From the cell containing the given text, extract its center point as [x, y] coordinate. 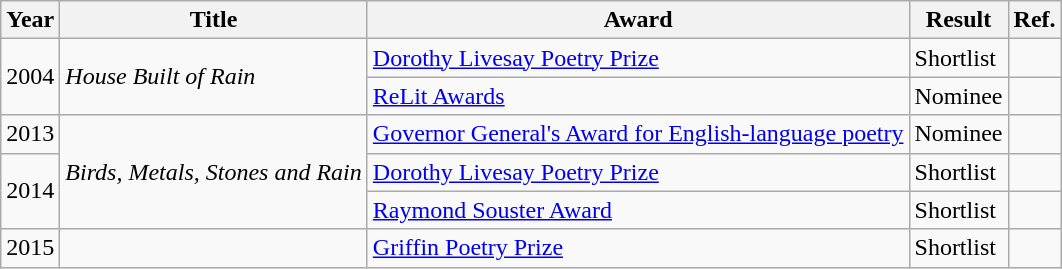
Title [214, 20]
House Built of Rain [214, 77]
Result [958, 20]
2015 [30, 248]
Year [30, 20]
Ref. [1034, 20]
Governor General's Award for English-language poetry [638, 134]
Griffin Poetry Prize [638, 248]
2014 [30, 191]
Birds, Metals, Stones and Rain [214, 172]
Award [638, 20]
ReLit Awards [638, 96]
2013 [30, 134]
Raymond Souster Award [638, 210]
2004 [30, 77]
